Locate the cell with the specified text and output its [x, y] center coordinate. 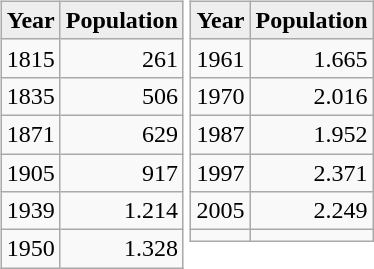
1.665 [312, 58]
2.249 [312, 211]
629 [122, 134]
1905 [30, 173]
261 [122, 58]
2005 [220, 211]
1.952 [312, 134]
1.328 [122, 249]
1970 [220, 96]
1961 [220, 58]
2.016 [312, 96]
1987 [220, 134]
1835 [30, 96]
1815 [30, 58]
1.214 [122, 211]
1950 [30, 249]
2.371 [312, 173]
506 [122, 96]
917 [122, 173]
1871 [30, 134]
1939 [30, 211]
1997 [220, 173]
